From the cell containing the given text, extract its center point as [X, Y] coordinate. 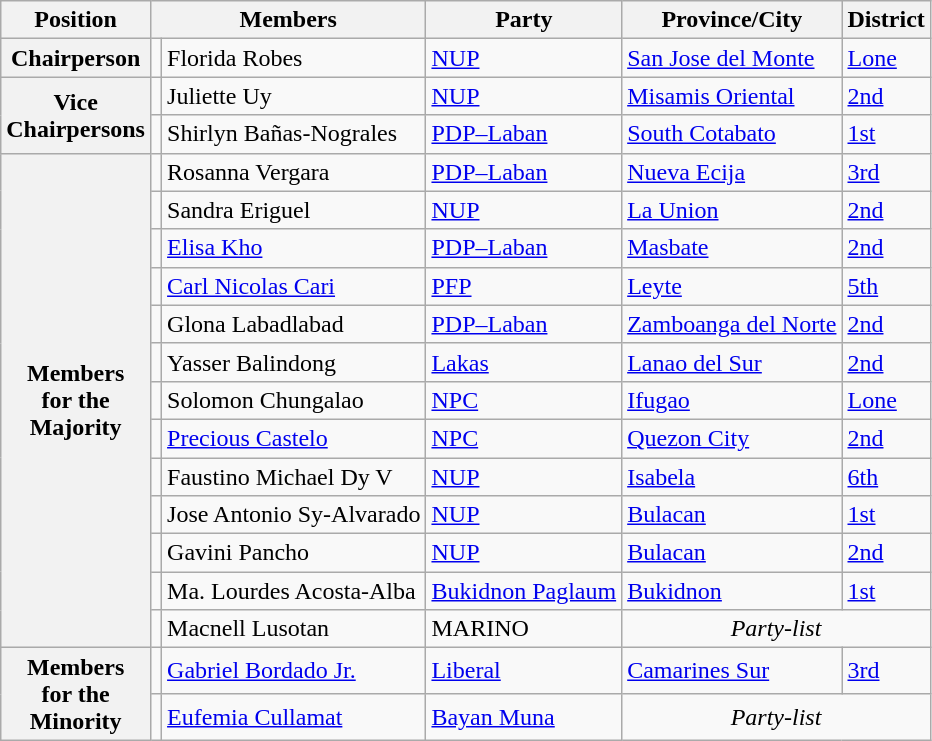
Camarines Sur [732, 671]
Eufemia Cullamat [294, 717]
Solomon Chungalao [294, 400]
Jose Antonio Sy-Alvarado [294, 515]
Macnell Lusotan [294, 629]
Precious Castelo [294, 438]
Glona Labadlabad [294, 324]
La Union [732, 210]
Juliette Uy [294, 96]
ViceChairpersons [76, 115]
Gabriel Bordado Jr. [294, 671]
Rosanna Vergara [294, 172]
Isabela [732, 477]
6th [886, 477]
Ifugao [732, 400]
San Jose del Monte [732, 58]
Membersfor theMinority [76, 694]
Position [76, 20]
MARINO [524, 629]
Quezon City [732, 438]
Membersfor theMajority [76, 400]
Liberal [524, 671]
Masbate [732, 248]
Bukidnon [732, 591]
Ma. Lourdes Acosta-Alba [294, 591]
Province/City [732, 20]
Bukidnon Paglaum [524, 591]
Gavini Pancho [294, 553]
Bayan Muna [524, 717]
Members [288, 20]
5th [886, 286]
District [886, 20]
Lanao del Sur [732, 362]
Florida Robes [294, 58]
Zamboanga del Norte [732, 324]
Nueva Ecija [732, 172]
Elisa Kho [294, 248]
PFP [524, 286]
Yasser Balindong [294, 362]
Chairperson [76, 58]
Shirlyn Bañas-Nograles [294, 134]
Lakas [524, 362]
Party [524, 20]
Misamis Oriental [732, 96]
Leyte [732, 286]
Carl Nicolas Cari [294, 286]
Sandra Eriguel [294, 210]
Faustino Michael Dy V [294, 477]
South Cotabato [732, 134]
